Extract the (X, Y) coordinate from the center of the cell holding the provided text.  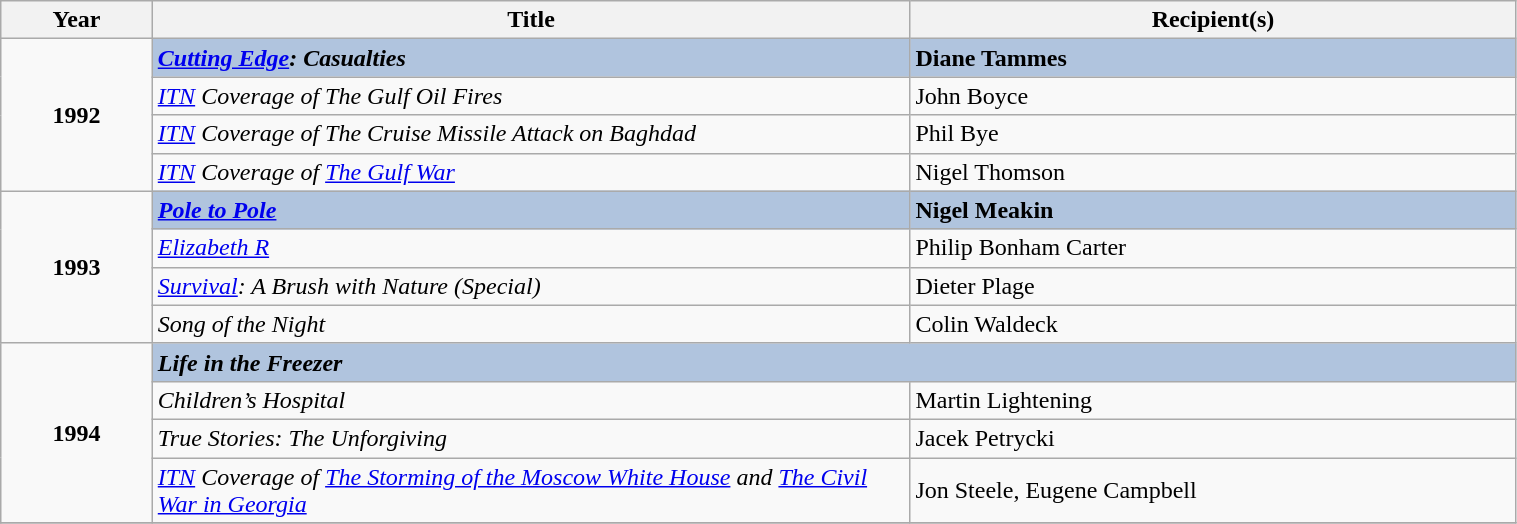
1993 (77, 267)
Martin Lightening (1213, 400)
Philip Bonham Carter (1213, 248)
Pole to Pole (531, 210)
Colin Waldeck (1213, 324)
John Boyce (1213, 96)
1992 (77, 115)
Title (531, 20)
Jacek Petrycki (1213, 438)
ITN Coverage of The Gulf Oil Fires (531, 96)
Jon Steele, Eugene Campbell (1213, 490)
Dieter Plage (1213, 286)
Year (77, 20)
ITN Coverage of The Cruise Missile Attack on Baghdad (531, 134)
Life in the Freezer (834, 362)
Cutting Edge: Casualties (531, 58)
Song of the Night (531, 324)
ITN Coverage of The Gulf War (531, 172)
1994 (77, 432)
Elizabeth R (531, 248)
ITN Coverage of The Storming of the Moscow White House and The Civil War in Georgia (531, 490)
Children’s Hospital (531, 400)
Survival: A Brush with Nature (Special) (531, 286)
Nigel Meakin (1213, 210)
True Stories: The Unforgiving (531, 438)
Nigel Thomson (1213, 172)
Phil Bye (1213, 134)
Diane Tammes (1213, 58)
Recipient(s) (1213, 20)
